Determine the [X, Y] coordinate at the center of the cell enclosing the given text.  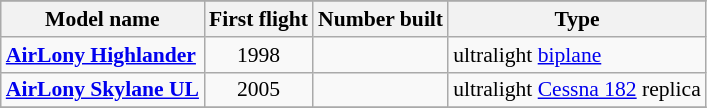
First flight [258, 19]
ultralight biplane [577, 55]
AirLony Highlander [102, 55]
2005 [258, 90]
Model name [102, 19]
1998 [258, 55]
ultralight Cessna 182 replica [577, 90]
Type [577, 19]
Number built [380, 19]
AirLony Skylane UL [102, 90]
